Extract the [X, Y] coordinate from the center of the cell holding the provided text.  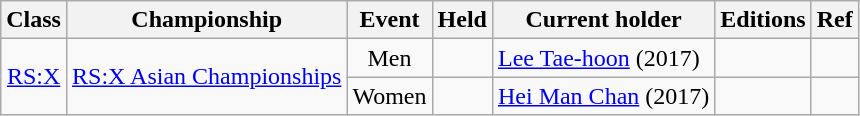
Hei Man Chan (2017) [603, 96]
Event [390, 20]
Class [34, 20]
Championship [206, 20]
Current holder [603, 20]
RS:X [34, 77]
Women [390, 96]
Lee Tae-hoon (2017) [603, 58]
Ref [834, 20]
Held [462, 20]
RS:X Asian Championships [206, 77]
Men [390, 58]
Editions [763, 20]
